From the cell containing the given text, extract its center point as [X, Y] coordinate. 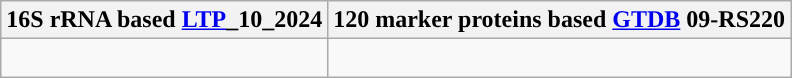
16S rRNA based LTP_10_2024 [164, 20]
120 marker proteins based GTDB 09-RS220 [560, 20]
